Extract the (X, Y) coordinate from the center of the cell holding the provided text.  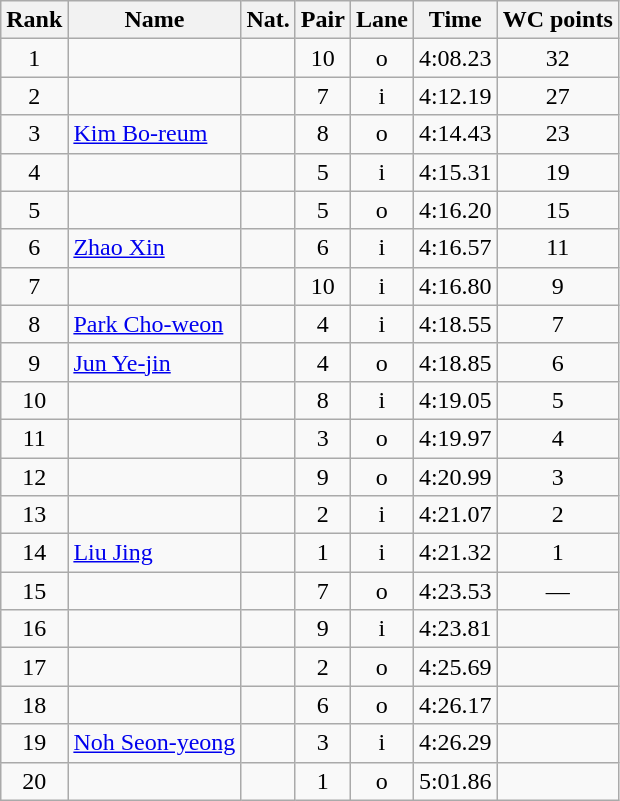
Park Cho-weon (154, 324)
4:23.81 (455, 629)
Nat. (268, 20)
16 (34, 629)
17 (34, 667)
4:25.69 (455, 667)
23 (558, 134)
Name (154, 20)
4:19.05 (455, 400)
4:23.53 (455, 591)
4:15.31 (455, 172)
4:21.07 (455, 515)
4:12.19 (455, 96)
20 (34, 781)
4:16.80 (455, 286)
Time (455, 20)
Zhao Xin (154, 248)
Jun Ye-jin (154, 362)
4:18.85 (455, 362)
— (558, 591)
4:16.20 (455, 210)
Kim Bo-reum (154, 134)
Liu Jing (154, 553)
5:01.86 (455, 781)
Rank (34, 20)
12 (34, 477)
18 (34, 705)
WC points (558, 20)
4:08.23 (455, 58)
Noh Seon-yeong (154, 743)
Lane (382, 20)
13 (34, 515)
4:14.43 (455, 134)
4:26.17 (455, 705)
4:26.29 (455, 743)
32 (558, 58)
4:18.55 (455, 324)
14 (34, 553)
4:21.32 (455, 553)
Pair (322, 20)
4:19.97 (455, 438)
4:20.99 (455, 477)
27 (558, 96)
4:16.57 (455, 248)
